From the cell containing the given text, extract its center point as (x, y) coordinate. 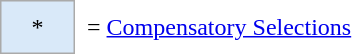
* (38, 27)
